Provide the [X, Y] coordinate of the cell's center where the given text is located.  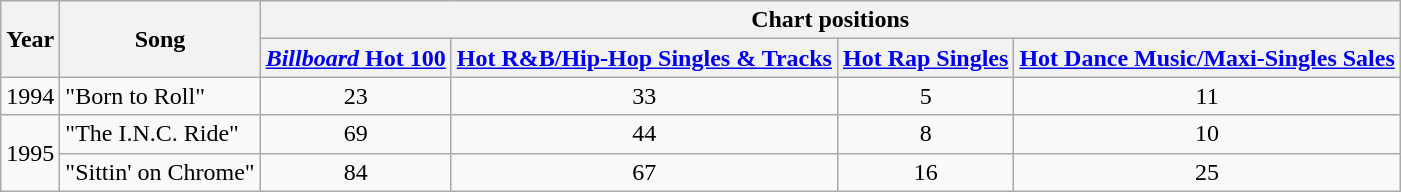
Hot Dance Music/Maxi-Singles Sales [1207, 58]
44 [644, 134]
16 [925, 172]
69 [356, 134]
23 [356, 96]
Hot Rap Singles [925, 58]
Year [30, 39]
"Born to Roll" [160, 96]
25 [1207, 172]
"The I.N.C. Ride" [160, 134]
8 [925, 134]
1995 [30, 153]
"Sittin' on Chrome" [160, 172]
67 [644, 172]
11 [1207, 96]
Song [160, 39]
1994 [30, 96]
Billboard Hot 100 [356, 58]
10 [1207, 134]
Hot R&B/Hip-Hop Singles & Tracks [644, 58]
84 [356, 172]
33 [644, 96]
Chart positions [830, 20]
5 [925, 96]
